From the cell containing the given text, extract its center point as [x, y] coordinate. 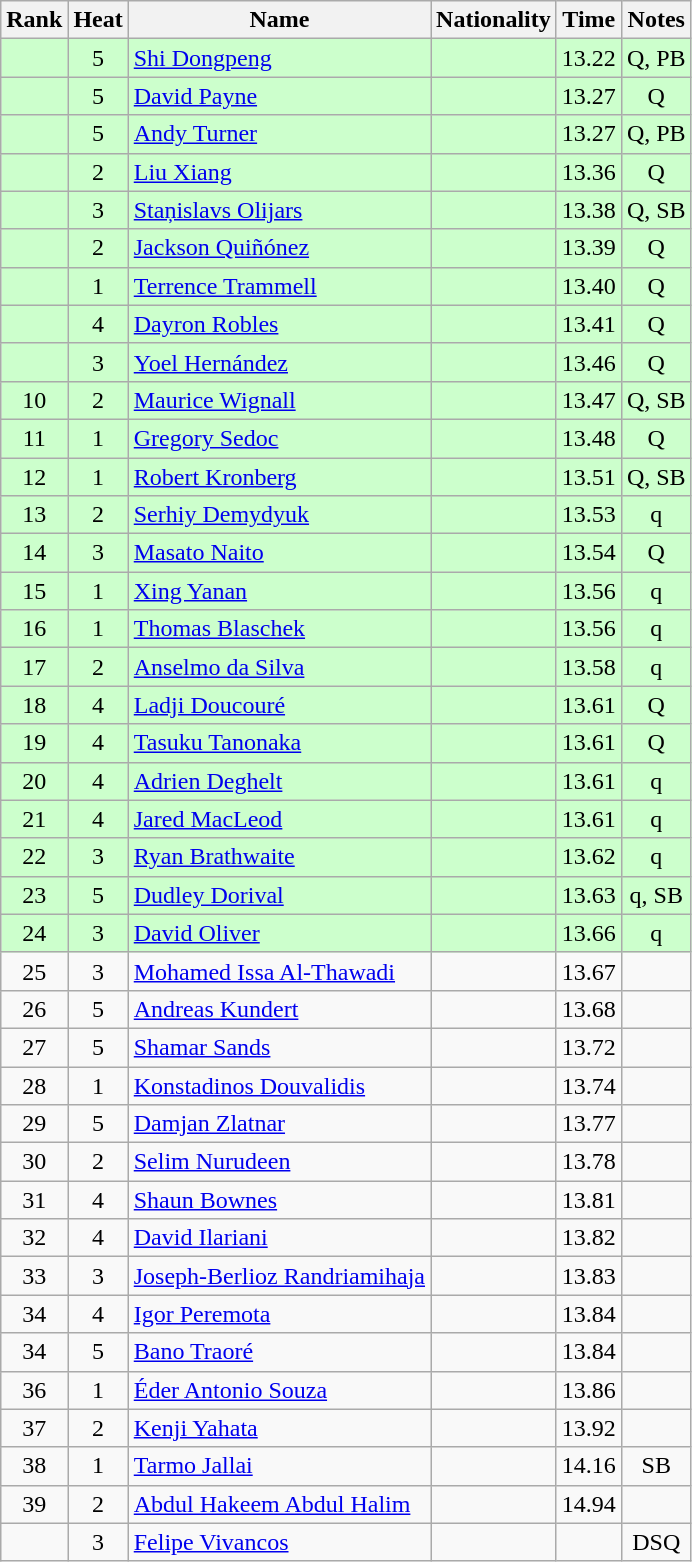
Ladji Doucouré [279, 705]
Heat [98, 20]
12 [34, 477]
Nationality [494, 20]
28 [34, 1085]
Anselmo da Silva [279, 667]
14.16 [588, 1466]
21 [34, 819]
13.38 [588, 210]
Robert Kronberg [279, 477]
Ryan Brathwaite [279, 857]
13.74 [588, 1085]
20 [34, 781]
13.62 [588, 857]
Adrien Deghelt [279, 781]
Jackson Quiñónez [279, 248]
39 [34, 1504]
13.92 [588, 1428]
Éder Antonio Souza [279, 1390]
Igor Peremota [279, 1314]
13.41 [588, 324]
13.83 [588, 1276]
q, SB [656, 895]
13 [34, 515]
18 [34, 705]
13.46 [588, 362]
23 [34, 895]
13.86 [588, 1390]
Masato Naito [279, 553]
DSQ [656, 1542]
27 [34, 1047]
13.66 [588, 933]
Tasuku Tanonaka [279, 743]
38 [34, 1466]
Time [588, 20]
13.39 [588, 248]
13.72 [588, 1047]
13.48 [588, 438]
19 [34, 743]
Selim Nurudeen [279, 1162]
Staņislavs Olijars [279, 210]
Name [279, 20]
16 [34, 629]
13.78 [588, 1162]
Dudley Dorival [279, 895]
SB [656, 1466]
Serhiy Demydyuk [279, 515]
25 [34, 971]
Mohamed Issa Al-Thawadi [279, 971]
Abdul Hakeem Abdul Halim [279, 1504]
13.63 [588, 895]
14.94 [588, 1504]
Shi Dongpeng [279, 58]
Felipe Vivancos [279, 1542]
13.51 [588, 477]
32 [34, 1238]
Kenji Yahata [279, 1428]
13.53 [588, 515]
36 [34, 1390]
Bano Traoré [279, 1352]
13.22 [588, 58]
30 [34, 1162]
15 [34, 591]
13.68 [588, 1009]
13.58 [588, 667]
29 [34, 1124]
Rank [34, 20]
Notes [656, 20]
David Payne [279, 96]
David Oliver [279, 933]
22 [34, 857]
14 [34, 553]
10 [34, 400]
Maurice Wignall [279, 400]
Terrence Trammell [279, 286]
Joseph-Berlioz Randriamihaja [279, 1276]
Xing Yanan [279, 591]
Konstadinos Douvalidis [279, 1085]
37 [34, 1428]
Jared MacLeod [279, 819]
David Ilariani [279, 1238]
Tarmo Jallai [279, 1466]
Damjan Zlatnar [279, 1124]
33 [34, 1276]
Liu Xiang [279, 172]
11 [34, 438]
26 [34, 1009]
13.36 [588, 172]
17 [34, 667]
Yoel Hernández [279, 362]
Andy Turner [279, 134]
Dayron Robles [279, 324]
31 [34, 1200]
24 [34, 933]
13.67 [588, 971]
13.81 [588, 1200]
13.82 [588, 1238]
Shamar Sands [279, 1047]
Andreas Kundert [279, 1009]
13.40 [588, 286]
13.47 [588, 400]
13.54 [588, 553]
Thomas Blaschek [279, 629]
13.77 [588, 1124]
Shaun Bownes [279, 1200]
Gregory Sedoc [279, 438]
